Scan for the cell matching the given text and deliver its [X, Y] coordinate at center. 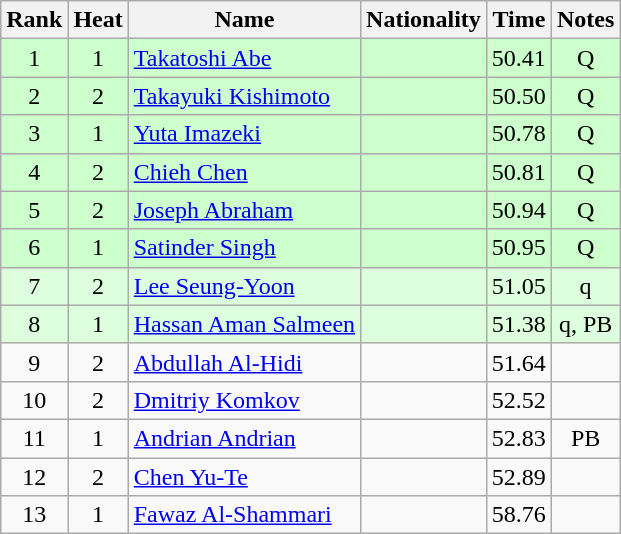
51.64 [518, 362]
Hassan Aman Salmeen [244, 324]
q, PB [585, 324]
Dmitriy Komkov [244, 400]
10 [34, 400]
Heat [98, 20]
52.89 [518, 477]
50.50 [518, 96]
Fawaz Al-Shammari [244, 515]
PB [585, 438]
52.52 [518, 400]
Takatoshi Abe [244, 58]
50.95 [518, 248]
50.78 [518, 134]
Yuta Imazeki [244, 134]
q [585, 286]
11 [34, 438]
8 [34, 324]
Lee Seung-Yoon [244, 286]
50.81 [518, 172]
50.94 [518, 210]
9 [34, 362]
Nationality [424, 20]
Andrian Andrian [244, 438]
13 [34, 515]
51.05 [518, 286]
Chen Yu-Te [244, 477]
6 [34, 248]
50.41 [518, 58]
7 [34, 286]
52.83 [518, 438]
Takayuki Kishimoto [244, 96]
51.38 [518, 324]
3 [34, 134]
Rank [34, 20]
12 [34, 477]
Abdullah Al-Hidi [244, 362]
4 [34, 172]
5 [34, 210]
Notes [585, 20]
58.76 [518, 515]
Satinder Singh [244, 248]
Time [518, 20]
Name [244, 20]
Chieh Chen [244, 172]
Joseph Abraham [244, 210]
